Return [X, Y] of the center of cell containing provided text 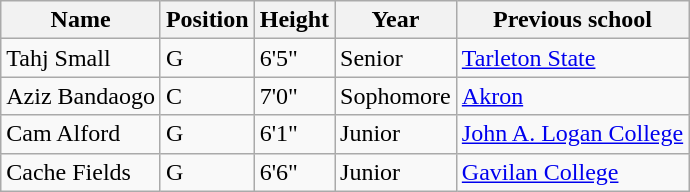
6'1" [294, 134]
Previous school [572, 20]
6'5" [294, 58]
Sophomore [396, 96]
Cache Fields [81, 172]
John A. Logan College [572, 134]
6'6" [294, 172]
Year [396, 20]
7'0" [294, 96]
Akron [572, 96]
Senior [396, 58]
Cam Alford [81, 134]
Name [81, 20]
Height [294, 20]
C [207, 96]
Tahj Small [81, 58]
Position [207, 20]
Gavilan College [572, 172]
Tarleton State [572, 58]
Aziz Bandaogo [81, 96]
